Output the (X, Y) coordinate of the center of the cell containing the given text.  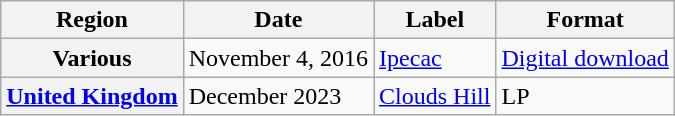
Label (435, 20)
Ipecac (435, 58)
Clouds Hill (435, 96)
Region (92, 20)
Digital download (585, 58)
Various (92, 58)
United Kingdom (92, 96)
Format (585, 20)
Date (278, 20)
November 4, 2016 (278, 58)
LP (585, 96)
December 2023 (278, 96)
